Extract the (x, y) coordinate from the center of the cell holding the provided text.  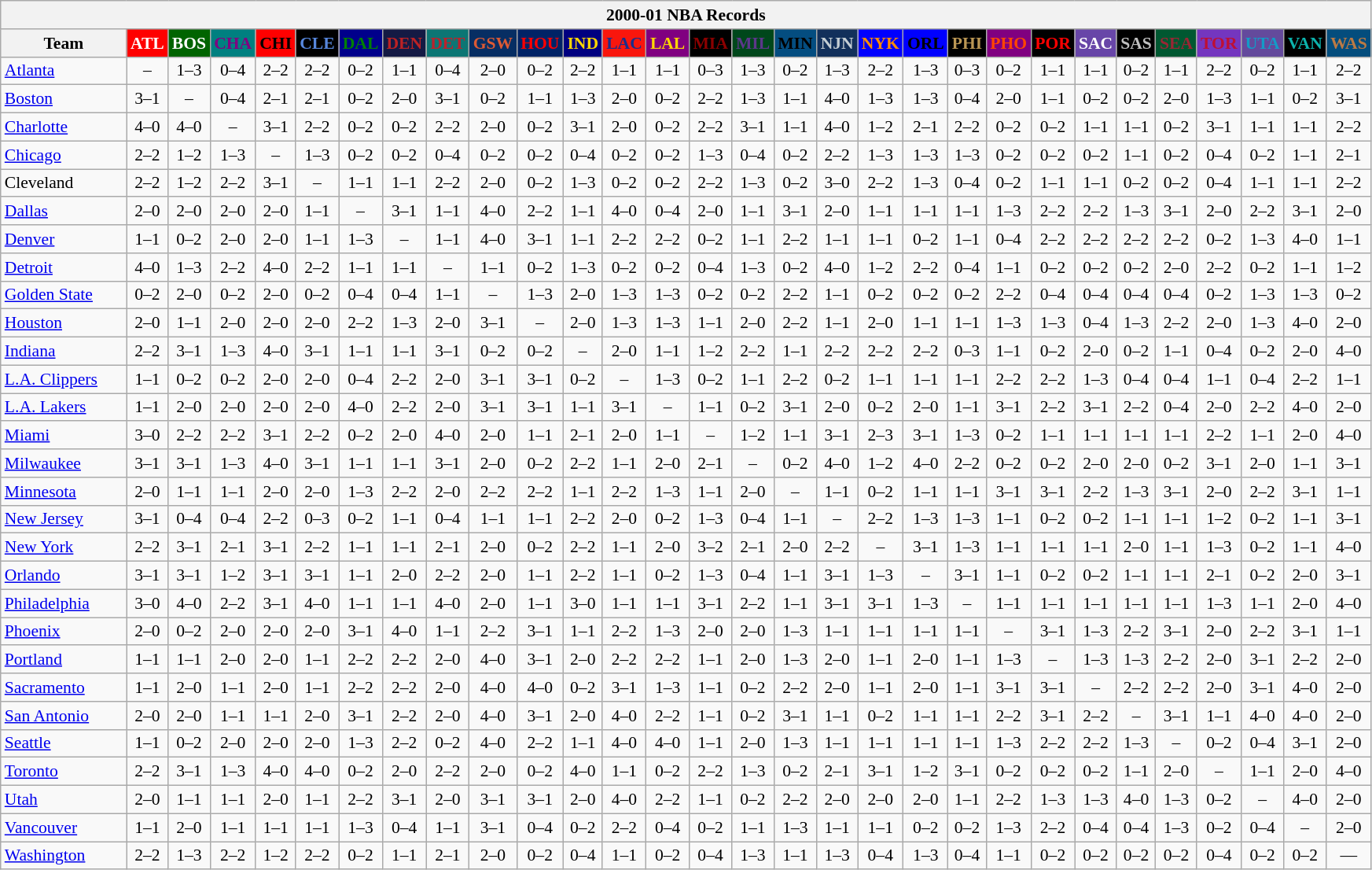
Golden State (64, 295)
GSW (494, 43)
SEA (1176, 43)
Milwaukee (64, 463)
NJN (837, 43)
Boston (64, 99)
MIA (710, 43)
SAC (1096, 43)
Minnesota (64, 492)
Washington (64, 856)
Team (64, 43)
CLE (318, 43)
VAN (1305, 43)
Atlanta (64, 71)
IND (583, 43)
Chicago (64, 155)
L.A. Lakers (64, 407)
San Antonio (64, 716)
POR (1053, 43)
WAS (1349, 43)
Vancouver (64, 828)
Orlando (64, 576)
Phoenix (64, 632)
DET (448, 43)
Cleveland (64, 183)
L.A. Clippers (64, 379)
New York (64, 547)
2–3 (881, 436)
Charlotte (64, 127)
Portland (64, 660)
DEN (404, 43)
— (1349, 856)
HOU (539, 43)
Detroit (64, 267)
PHI (967, 43)
ORL (926, 43)
PHO (1008, 43)
ATL (148, 43)
CHA (233, 43)
MIN (795, 43)
Utah (64, 800)
Toronto (64, 772)
Dallas (64, 212)
DAL (361, 43)
2000-01 NBA Records (686, 15)
Seattle (64, 743)
BOS (189, 43)
Denver (64, 239)
Sacramento (64, 688)
CHI (275, 43)
SAS (1136, 43)
Miami (64, 436)
MIL (753, 43)
Philadelphia (64, 603)
NYK (881, 43)
UTA (1263, 43)
Houston (64, 323)
TOR (1219, 43)
LAC (624, 43)
3–2 (710, 547)
Indiana (64, 352)
LAL (668, 43)
New Jersey (64, 519)
